Search for the cell housing the specified text and yield its (x, y) center coordinate. 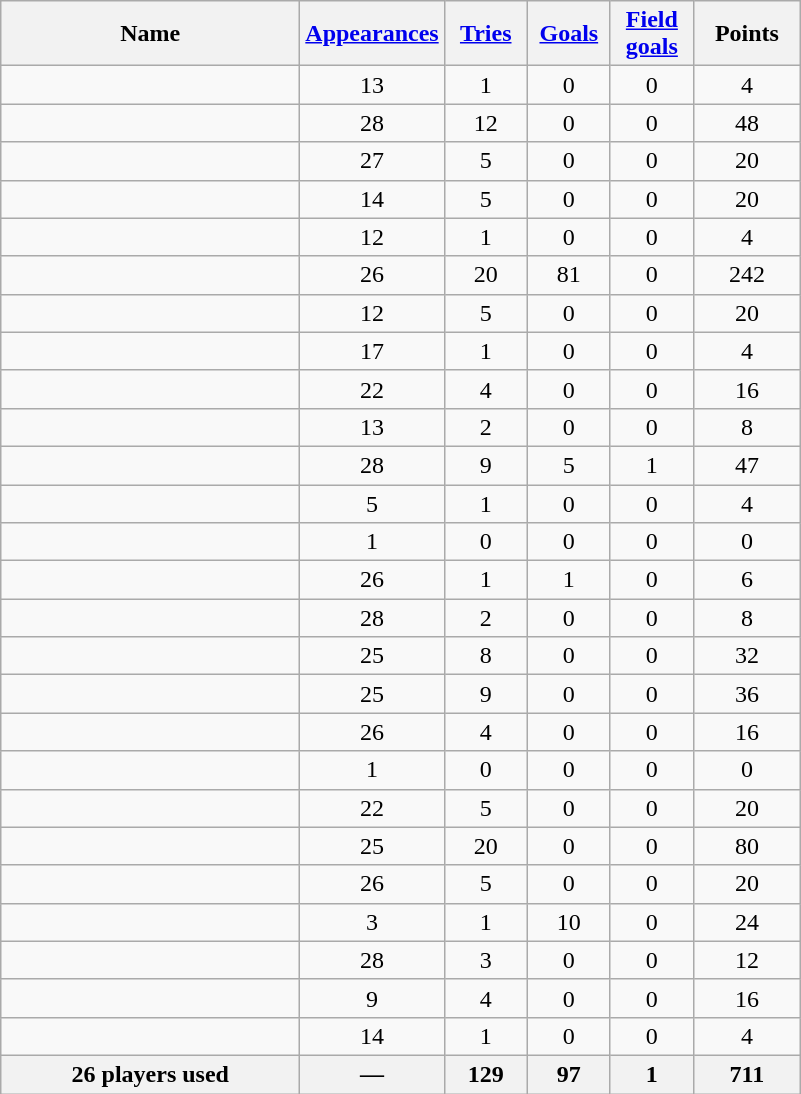
Points (746, 34)
36 (746, 694)
6 (746, 580)
711 (746, 1074)
Tries (486, 34)
47 (746, 465)
242 (746, 275)
24 (746, 922)
26 players used (150, 1074)
17 (372, 351)
10 (568, 922)
97 (568, 1074)
81 (568, 275)
32 (746, 656)
27 (372, 161)
Name (150, 34)
Goals (568, 34)
Appearances (372, 34)
80 (746, 846)
Field goals (652, 34)
— (372, 1074)
48 (746, 123)
129 (486, 1074)
